Detect which cell encompasses the target text, then output its (X, Y) center coordinate. 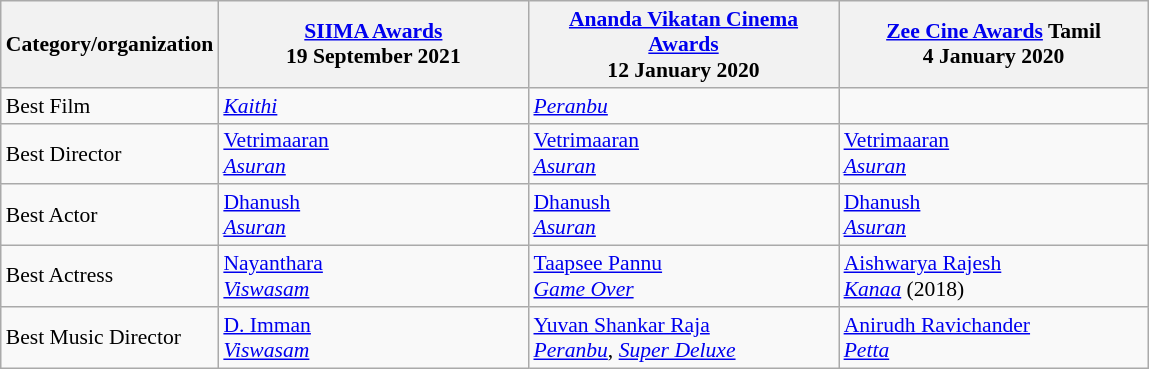
Kaithi (373, 106)
Best Actor (110, 216)
Taapsee PannuGame Over (683, 276)
Category/organization (110, 44)
Anirudh RavichanderPetta (994, 338)
Peranbu (683, 106)
SIIMA Awards19 September 2021 (373, 44)
Best Actress (110, 276)
Best Director (110, 154)
D. ImmanViswasam (373, 338)
Zee Cine Awards Tamil4 January 2020 (994, 44)
Yuvan Shankar RajaPeranbu, Super Deluxe (683, 338)
Best Film (110, 106)
Ananda Vikatan Cinema Awards12 January 2020 (683, 44)
Aishwarya RajeshKanaa (2018) (994, 276)
Best Music Director (110, 338)
NayantharaViswasam (373, 276)
